Identify which cell holds the provided text, then report its (X, Y) central coordinate. 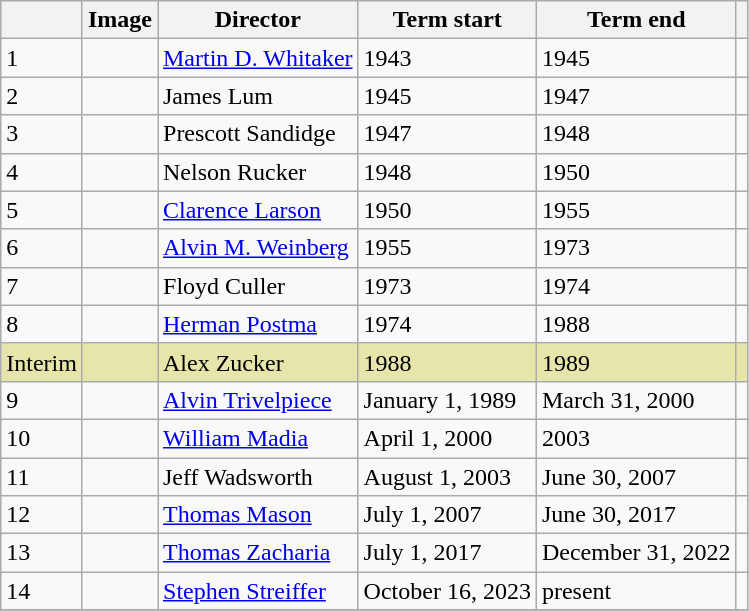
6 (42, 248)
Clarence Larson (258, 210)
5 (42, 210)
4 (42, 172)
March 31, 2000 (636, 400)
3 (42, 134)
Interim (42, 362)
Term end (636, 20)
Thomas Mason (258, 515)
Director (258, 20)
Alvin M. Weinberg (258, 248)
January 1, 1989 (447, 400)
1 (42, 58)
June 30, 2017 (636, 515)
April 1, 2000 (447, 438)
Term start (447, 20)
August 1, 2003 (447, 477)
June 30, 2007 (636, 477)
11 (42, 477)
2003 (636, 438)
Floyd Culler (258, 286)
Alvin Trivelpiece (258, 400)
Nelson Rucker (258, 172)
8 (42, 324)
14 (42, 591)
12 (42, 515)
Stephen Streiffer (258, 591)
1943 (447, 58)
10 (42, 438)
Herman Postma (258, 324)
Alex Zucker (258, 362)
Image (120, 20)
Thomas Zacharia (258, 553)
December 31, 2022 (636, 553)
1989 (636, 362)
July 1, 2007 (447, 515)
present (636, 591)
13 (42, 553)
7 (42, 286)
October 16, 2023 (447, 591)
July 1, 2017 (447, 553)
2 (42, 96)
9 (42, 400)
William Madia (258, 438)
James Lum (258, 96)
Prescott Sandidge (258, 134)
Martin D. Whitaker (258, 58)
Jeff Wadsworth (258, 477)
